Scan for the cell matching the given text and deliver its (X, Y) coordinate at center. 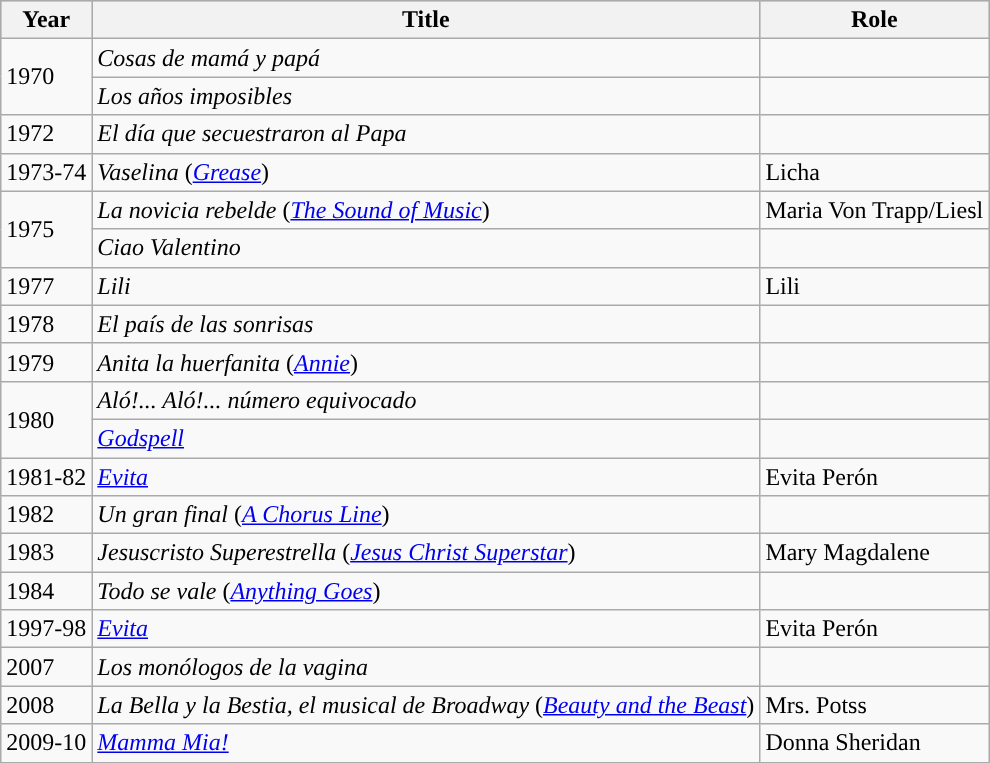
Year (46, 20)
Licha (874, 172)
Vaselina (Grease) (426, 172)
1984 (46, 591)
El día que secuestraron al Papa (426, 134)
1980 (46, 419)
1975 (46, 229)
Ciao Valentino (426, 248)
Los años imposibles (426, 96)
2008 (46, 705)
1983 (46, 553)
El país de las sonrisas (426, 324)
Mrs. Potss (874, 705)
2007 (46, 667)
Maria Von Trapp/Liesl (874, 210)
Jesuscristo Superestrella (Jesus Christ Superstar) (426, 553)
1972 (46, 134)
1997-98 (46, 629)
Role (874, 20)
La novicia rebelde (The Sound of Music) (426, 210)
Los monólogos de la vagina (426, 667)
Cosas de mamá y papá (426, 58)
1977 (46, 286)
1973-74 (46, 172)
Un gran final (A Chorus Line) (426, 515)
1978 (46, 324)
Godspell (426, 438)
Anita la huerfanita (Annie) (426, 362)
1982 (46, 515)
Mary Magdalene (874, 553)
Aló!... Aló!... número equivocado (426, 400)
2009-10 (46, 743)
1970 (46, 77)
Title (426, 20)
Todo se vale (Anything Goes) (426, 591)
1979 (46, 362)
1981-82 (46, 477)
La Bella y la Bestia, el musical de Broadway (Beauty and the Beast) (426, 705)
Mamma Mia! (426, 743)
Donna Sheridan (874, 743)
